Scan for the cell matching the given text and deliver its (X, Y) coordinate at center. 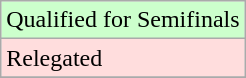
Relegated (123, 58)
Qualified for Semifinals (123, 20)
